Identify which cell holds the provided text, then report its (x, y) central coordinate. 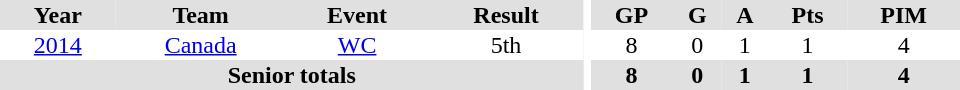
Team (201, 15)
2014 (58, 45)
Year (58, 15)
GP (631, 15)
WC (358, 45)
Senior totals (292, 75)
PIM (904, 15)
Canada (201, 45)
G (698, 15)
Pts (808, 15)
Event (358, 15)
Result (506, 15)
A (745, 15)
5th (506, 45)
